Output the [x, y] coordinate of the center of the cell containing the given text.  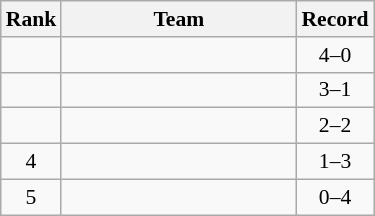
5 [32, 197]
Rank [32, 19]
1–3 [334, 162]
0–4 [334, 197]
Team [178, 19]
3–1 [334, 90]
4 [32, 162]
Record [334, 19]
2–2 [334, 126]
4–0 [334, 55]
